Find where the given text appears and provide that cell's center as [x, y] coordinate. 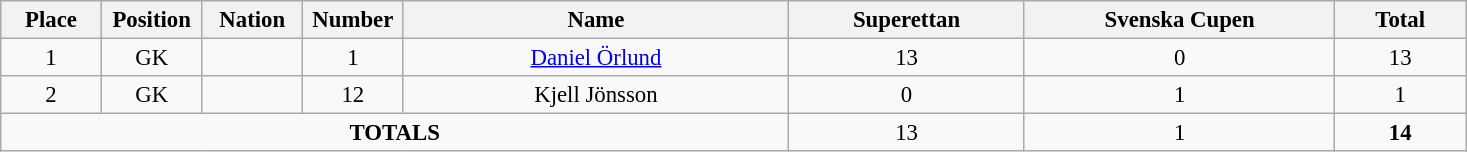
TOTALS [395, 133]
Total [1400, 20]
14 [1400, 133]
2 [52, 95]
Number [354, 20]
Daniel Örlund [596, 58]
Name [596, 20]
Superettan [907, 20]
Place [52, 20]
12 [354, 95]
Position [152, 20]
Kjell Jönsson [596, 95]
Svenska Cupen [1180, 20]
Nation [252, 20]
